Detect which cell encompasses the target text, then output its [x, y] center coordinate. 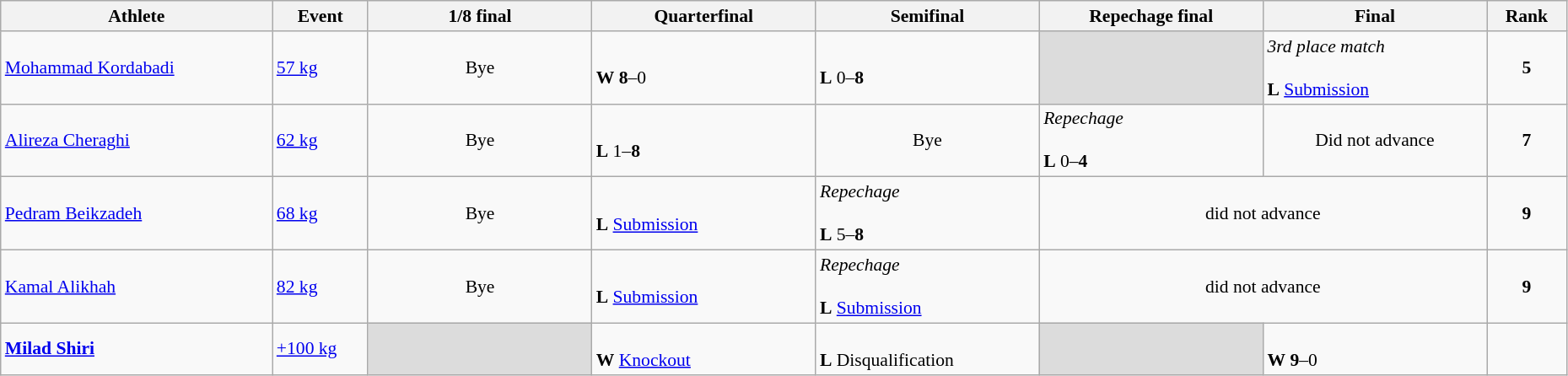
Final [1375, 16]
62 kg [321, 140]
Pedram Beikzadeh [137, 214]
W Knockout [703, 349]
+100 kg [321, 349]
Athlete [137, 16]
L 1–8 [703, 140]
L 0–8 [928, 67]
7 [1527, 140]
Event [321, 16]
57 kg [321, 67]
L Disqualification [928, 349]
Did not advance [1375, 140]
RepechageL Submission [928, 287]
RepechageL 5–8 [928, 214]
Mohammad Kordabadi [137, 67]
82 kg [321, 287]
Repechage final [1150, 16]
W 9–0 [1375, 349]
Milad Shiri [137, 349]
Semifinal [928, 16]
RepechageL 0–4 [1150, 140]
Quarterfinal [703, 16]
5 [1527, 67]
W 8–0 [703, 67]
3rd place matchL Submission [1375, 67]
Rank [1527, 16]
Alireza Cheraghi [137, 140]
Kamal Alikhah [137, 287]
68 kg [321, 214]
1/8 final [479, 16]
